Search for the cell housing the specified text and yield its (x, y) center coordinate. 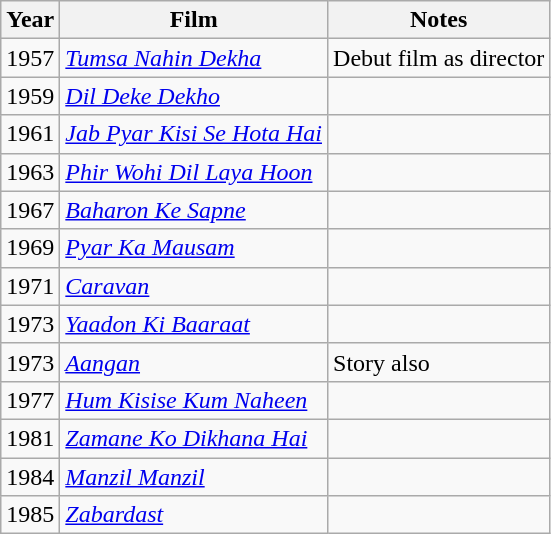
Year (30, 20)
1969 (30, 248)
Hum Kisise Kum Naheen (194, 400)
Notes (439, 20)
Zabardast (194, 515)
Aangan (194, 362)
Baharon Ke Sapne (194, 210)
1961 (30, 134)
1957 (30, 58)
Yaadon Ki Baaraat (194, 324)
Film (194, 20)
Manzil Manzil (194, 477)
1985 (30, 515)
1971 (30, 286)
Jab Pyar Kisi Se Hota Hai (194, 134)
Pyar Ka Mausam (194, 248)
1967 (30, 210)
1981 (30, 438)
1977 (30, 400)
1963 (30, 172)
Dil Deke Dekho (194, 96)
Tumsa Nahin Dekha (194, 58)
1959 (30, 96)
Story also (439, 362)
1984 (30, 477)
Zamane Ko Dikhana Hai (194, 438)
Debut film as director (439, 58)
Phir Wohi Dil Laya Hoon (194, 172)
Caravan (194, 286)
